Capture the cell that displays the provided text and extract its (x, y) central coordinate. 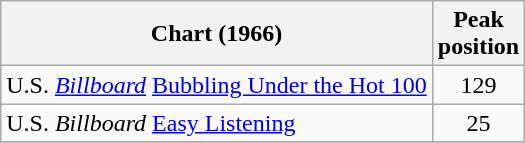
U.S. Billboard Bubbling Under the Hot 100 (217, 85)
25 (478, 123)
129 (478, 85)
U.S. Billboard Easy Listening (217, 123)
Peakposition (478, 34)
Chart (1966) (217, 34)
